Locate the cell with the specified text and output its (x, y) center coordinate. 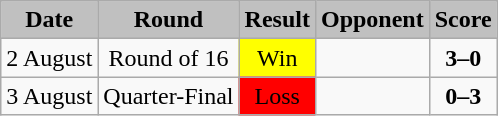
3–0 (463, 58)
Quarter-Final (168, 96)
Round (168, 20)
Score (463, 20)
Date (50, 20)
Opponent (372, 20)
2 August (50, 58)
Round of 16 (168, 58)
0–3 (463, 96)
Result (277, 20)
Win (277, 58)
3 August (50, 96)
Loss (277, 96)
